Identify which cell holds the provided text, then report its (x, y) central coordinate. 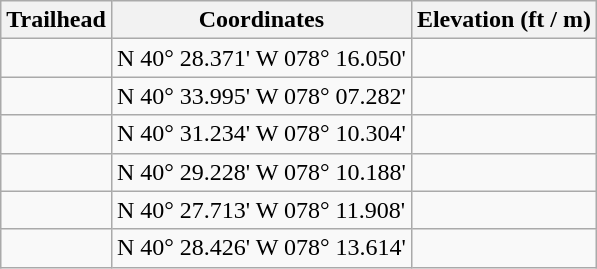
N 40° 28.371' W 078° 16.050' (261, 58)
N 40° 27.713' W 078° 11.908' (261, 210)
N 40° 28.426' W 078° 13.614' (261, 248)
Trailhead (56, 20)
N 40° 33.995' W 078° 07.282' (261, 96)
N 40° 29.228' W 078° 10.188' (261, 172)
N 40° 31.234' W 078° 10.304' (261, 134)
Elevation (ft / m) (504, 20)
Coordinates (261, 20)
